Identify which cell holds the provided text, then report its [X, Y] central coordinate. 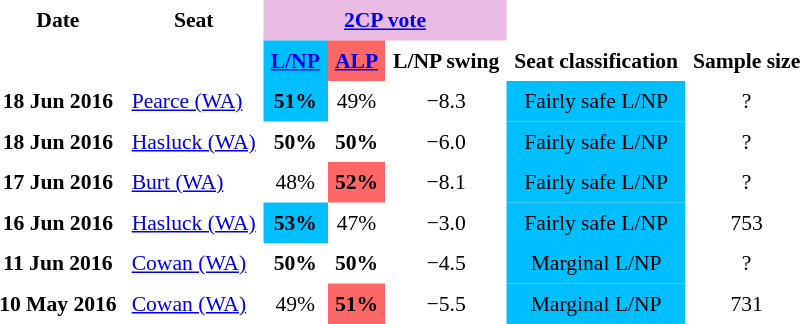
−8.1 [446, 182]
47% [356, 222]
Burt (WA) [194, 182]
Pearce (WA) [194, 101]
−3.0 [446, 222]
ALP [356, 60]
Seat classification [596, 60]
2CP vote [385, 20]
52% [356, 182]
L/NP [295, 60]
−8.3 [446, 101]
−6.0 [446, 142]
48% [295, 182]
53% [295, 222]
−4.5 [446, 263]
−5.5 [446, 304]
L/NP swing [446, 60]
Seat [194, 20]
